Provide the (X, Y) coordinate of the cell's center where the given text is located.  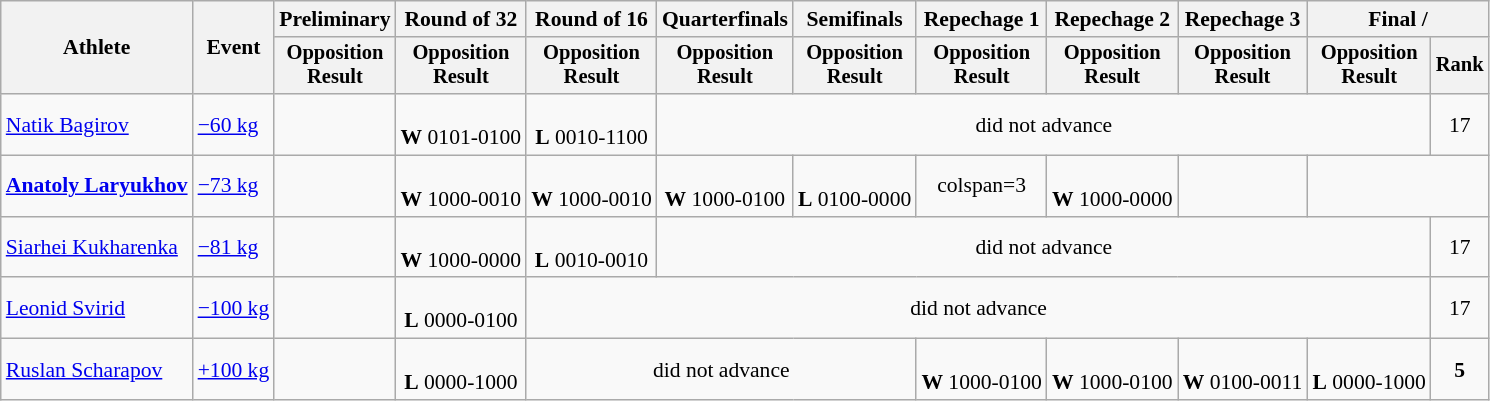
Final / (1398, 19)
−100 kg (234, 308)
−81 kg (234, 248)
W 0100-0011 (1243, 370)
Natik Bagirov (97, 124)
Anatoly Laryukhov (97, 186)
Leonid Svirid (97, 308)
Repechage 2 (1112, 19)
W 0101-0100 (462, 124)
+100 kg (234, 370)
−73 kg (234, 186)
Athlete (97, 48)
Round of 16 (592, 19)
Rank (1460, 66)
Event (234, 48)
Quarterfinals (725, 19)
Repechage 1 (982, 19)
L 0100-0000 (854, 186)
5 (1460, 370)
Round of 32 (462, 19)
Preliminary (334, 19)
Semifinals (854, 19)
L 0000-0100 (462, 308)
L 0010-1100 (592, 124)
Repechage 3 (1243, 19)
Ruslan Scharapov (97, 370)
Siarhei Kukharenka (97, 248)
L 0010-0010 (592, 248)
−60 kg (234, 124)
colspan=3 (982, 186)
